Provide the [X, Y] coordinate of the cell's center where the given text is located.  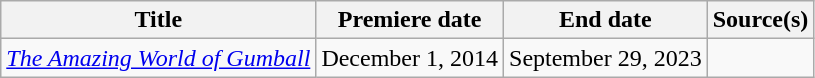
End date [606, 20]
December 1, 2014 [410, 58]
The Amazing World of Gumball [158, 58]
Title [158, 20]
September 29, 2023 [606, 58]
Premiere date [410, 20]
Source(s) [760, 20]
